Return the [x, y] coordinate for the center point of the cell that contains the specified text.  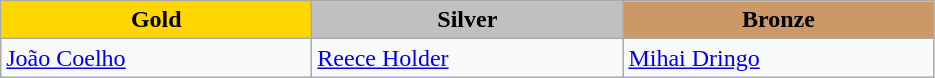
Reece Holder [468, 58]
João Coelho [156, 58]
Bronze [778, 20]
Gold [156, 20]
Silver [468, 20]
Mihai Dringo [778, 58]
